Provide the [x, y] coordinate of the cell's center where the given text is located.  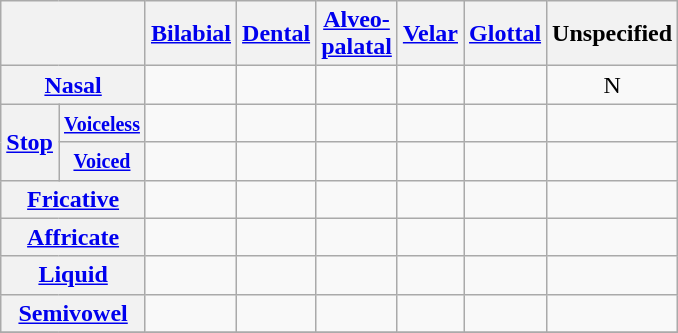
Voiceless [102, 123]
Voiced [102, 161]
Bilabial [190, 34]
Stop [30, 142]
Semivowel [74, 313]
Glottal [506, 34]
Affricate [74, 237]
Nasal [74, 85]
Unspecified [612, 34]
Dental [276, 34]
N [612, 85]
Fricative [74, 199]
Alveo-palatal [357, 34]
Velar [430, 34]
Liquid [74, 275]
